From the cell containing the given text, extract its center point as (x, y) coordinate. 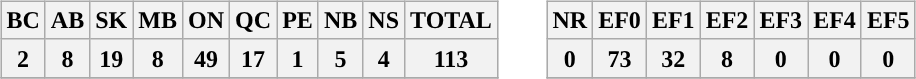
TOTAL (452, 20)
5 (340, 58)
AB (67, 20)
17 (254, 58)
EF3 (781, 20)
NS (384, 20)
NR (570, 20)
NB (340, 20)
EF5 (888, 20)
1 (298, 58)
PE (298, 20)
EF4 (835, 20)
49 (206, 58)
32 (673, 58)
QC (254, 20)
ON (206, 20)
EF1 (673, 20)
73 (620, 58)
BC (23, 20)
SK (112, 20)
EF0 (620, 20)
EF2 (727, 20)
2 (23, 58)
MB (158, 20)
4 (384, 58)
19 (112, 58)
113 (452, 58)
